Search for the cell housing the specified text and yield its [X, Y] center coordinate. 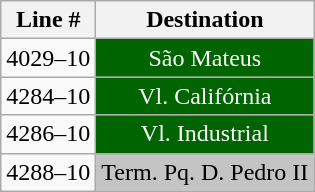
4284–10 [48, 96]
Destination [205, 20]
Term. Pq. D. Pedro II [205, 172]
4029–10 [48, 58]
São Mateus [205, 58]
4286–10 [48, 134]
Vl. Califórnia [205, 96]
Line # [48, 20]
Vl. Industrial [205, 134]
4288–10 [48, 172]
